From the cell containing the given text, extract its center point as [x, y] coordinate. 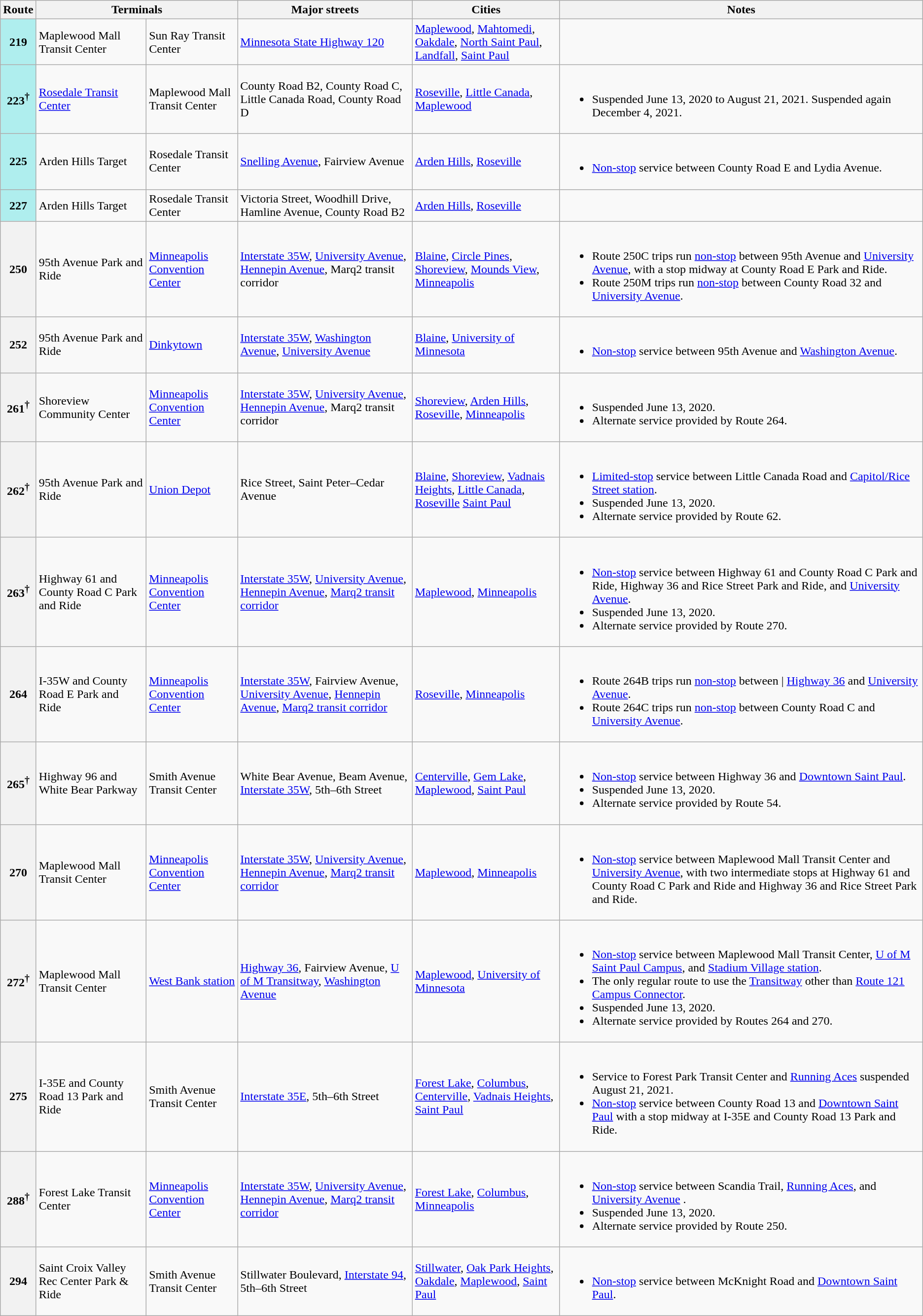
Maplewood, University of Minnesota [486, 981]
Shoreview Community Center [91, 407]
Blaine, Circle Pines, Shoreview, Mounds View, Minneapolis [486, 269]
Blaine, University of Minnesota [486, 345]
Victoria Street, Woodhill Drive, Hamline Avenue, County Road B2 [325, 205]
272† [18, 981]
Route 264B trips run non-stop between | Highway 36 and University Avenue.Route 264C trips run non-stop between County Road C and University Avenue. [741, 694]
Non-stop service between 95th Avenue and Washington Avenue. [741, 345]
223† [18, 99]
Suspended June 13, 2020.Alternate service provided by Route 264. [741, 407]
288† [18, 1199]
Rice Street, Saint Peter–Cedar Avenue [325, 489]
Highway 61 and County Road C Park and Ride [91, 591]
Non-stop service between County Road E and Lydia Avenue. [741, 162]
Terminals [137, 10]
Roseville, Minneapolis [486, 694]
Non-stop service between Highway 36 and Downtown Saint Paul.Suspended June 13, 2020.Alternate service provided by Route 54. [741, 783]
264 [18, 694]
Highway 36, Fairview Avenue, U of M Transitway, Washington Avenue [325, 981]
Forest Lake Transit Center [91, 1199]
West Bank station [192, 981]
County Road B2, County Road C, Little Canada Road, County Road D [325, 99]
Dinkytown [192, 345]
Saint Croix Valley Rec Center Park & Ride [91, 1281]
294 [18, 1281]
Minnesota State Highway 120 [325, 42]
Forest Lake, Columbus, Centerville, Vadnais Heights, Saint Paul [486, 1097]
Maplewood, Mahtomedi, Oakdale, North Saint Paul, Landfall, Saint Paul [486, 42]
Non-stop service between McKnight Road and Downtown Saint Paul. [741, 1281]
270 [18, 872]
White Bear Avenue, Beam Avenue, Interstate 35W, 5th–6th Street [325, 783]
Centerville, Gem Lake, Maplewood, Saint Paul [486, 783]
Shoreview, Arden Hills, Roseville, Minneapolis [486, 407]
261† [18, 407]
Forest Lake, Columbus, Minneapolis [486, 1199]
219 [18, 42]
Cities [486, 10]
I-35E and County Road 13 Park and Ride [91, 1097]
Suspended June 13, 2020 to August 21, 2021. Suspended again December 4, 2021. [741, 99]
Union Depot [192, 489]
Stillwater Boulevard, Interstate 94, 5th–6th Street [325, 1281]
Non-stop service between Scandia Trail, Running Aces, and University Avenue .Suspended June 13, 2020.Alternate service provided by Route 250. [741, 1199]
Major streets [325, 10]
Stillwater, Oak Park Heights, Oakdale, Maplewood, Saint Paul [486, 1281]
Snelling Avenue, Fairview Avenue [325, 162]
Roseville, Little Canada, Maplewood [486, 99]
275 [18, 1097]
225 [18, 162]
Route [18, 10]
Highway 96 and White Bear Parkway [91, 783]
263† [18, 591]
252 [18, 345]
Interstate 35W, Washington Avenue, University Avenue [325, 345]
Blaine, Shoreview, Vadnais Heights, Little Canada, Roseville Saint Paul [486, 489]
I-35W and County Road E Park and Ride [91, 694]
227 [18, 205]
Interstate 35E, 5th–6th Street [325, 1097]
Limited-stop service between Little Canada Road and Capitol/Rice Street station.Suspended June 13, 2020.Alternate service provided by Route 62. [741, 489]
Notes [741, 10]
265† [18, 783]
Interstate 35W, Fairview Avenue, University Avenue, Hennepin Avenue, Marq2 transit corridor [325, 694]
262† [18, 489]
Sun Ray Transit Center [192, 42]
250 [18, 269]
